Locate the cell with the specified text and output its (X, Y) center coordinate. 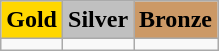
Gold (32, 20)
Silver (98, 20)
Bronze (176, 20)
